Scan for the cell matching the given text and deliver its [X, Y] coordinate at center. 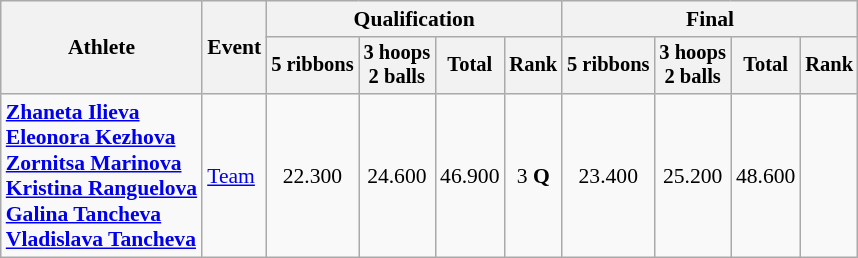
Event [234, 48]
3 Q [534, 176]
23.400 [608, 176]
Athlete [102, 48]
46.900 [470, 176]
Qualification [414, 19]
24.600 [397, 176]
25.200 [692, 176]
Zhaneta IlievaEleonora KezhovaZornitsa MarinovaKristina RanguelovaGalina TanchevaVladislava Tancheva [102, 176]
48.600 [766, 176]
Team [234, 176]
Final [710, 19]
22.300 [312, 176]
